Extract the [X, Y] coordinate from the center of the cell holding the provided text.  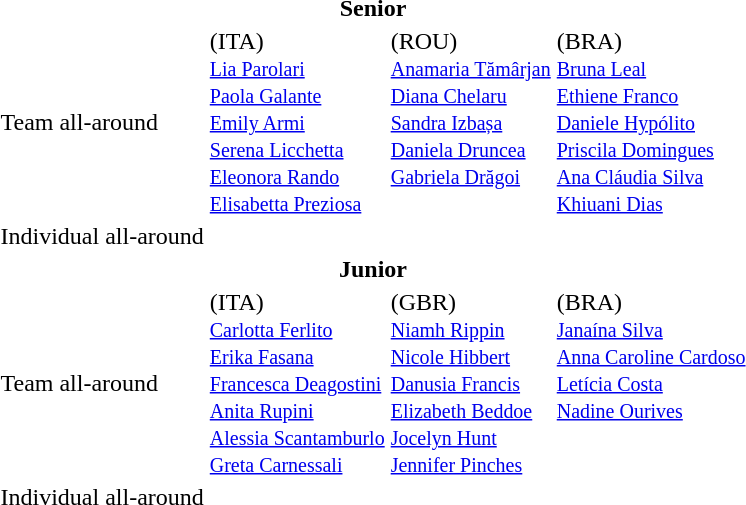
(ROU)Anamaria TămârjanDiana ChelaruSandra IzbașaDaniela DrunceaGabriela Drăgoi [470, 122]
(ITA)Lia ParolariPaola GalanteEmily ArmiSerena LicchettaEleonora RandoElisabetta Preziosa [297, 122]
(GBR)Niamh RippinNicole HibbertDanusia FrancisElizabeth BeddoeJocelyn HuntJennifer Pinches [470, 383]
(ITA)Carlotta FerlitoErika FasanaFrancesca DeagostiniAnita RupiniAlessia ScantamburloGreta Carnessali [297, 383]
